For the text-containing cell, return its midpoint in [x, y] coordinate format. 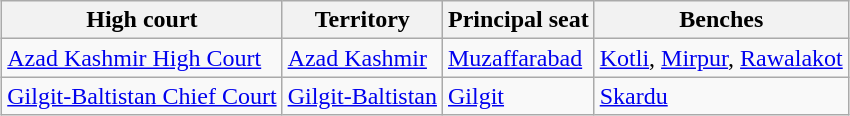
Gilgit-Baltistan [362, 96]
Benches [721, 20]
Territory [362, 20]
Principal seat [518, 20]
Gilgit-Baltistan Chief Court [142, 96]
Muzaffarabad [518, 58]
Skardu [721, 96]
High court [142, 20]
Azad Kashmir [362, 58]
Gilgit [518, 96]
Kotli, Mirpur, Rawalakot [721, 58]
Azad Kashmir High Court [142, 58]
